Locate the cell with the specified text and output its [X, Y] center coordinate. 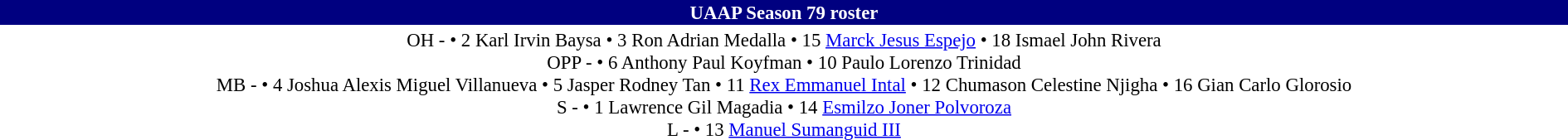
UAAP Season 79 roster [784, 12]
